Return [x, y] of the center of cell containing provided text 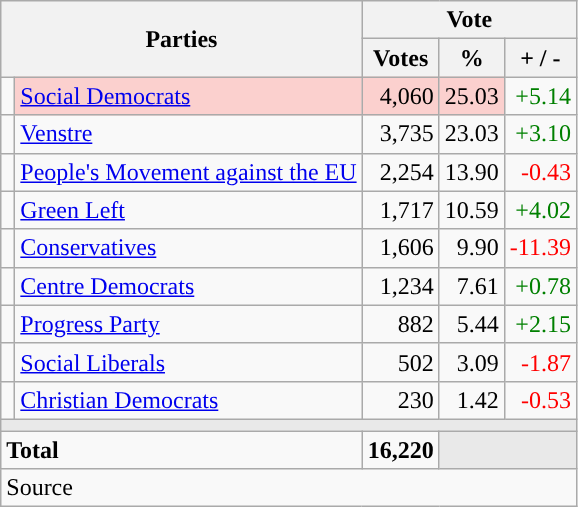
10.59 [472, 210]
Vote [469, 20]
25.03 [472, 96]
Total [182, 449]
+4.02 [540, 210]
Source [289, 488]
People's Movement against the EU [188, 172]
-11.39 [540, 248]
Social Liberals [188, 362]
Progress Party [188, 324]
13.90 [472, 172]
+2.15 [540, 324]
502 [400, 362]
% [472, 58]
4,060 [400, 96]
7.61 [472, 286]
Green Left [188, 210]
-0.53 [540, 400]
3,735 [400, 134]
16,220 [400, 449]
+ / - [540, 58]
1,234 [400, 286]
Centre Democrats [188, 286]
23.03 [472, 134]
Christian Democrats [188, 400]
2,254 [400, 172]
Parties [182, 39]
3.09 [472, 362]
+0.78 [540, 286]
+5.14 [540, 96]
-1.87 [540, 362]
-0.43 [540, 172]
+3.10 [540, 134]
Votes [400, 58]
5.44 [472, 324]
1,717 [400, 210]
Venstre [188, 134]
882 [400, 324]
Social Democrats [188, 96]
1,606 [400, 248]
Conservatives [188, 248]
1.42 [472, 400]
9.90 [472, 248]
230 [400, 400]
